Return (X, Y) of the center of cell containing provided text 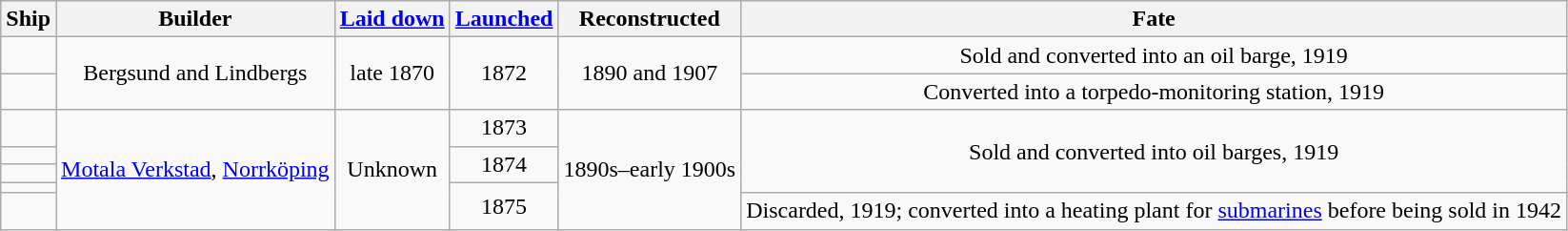
1873 (504, 128)
Sold and converted into an oil barge, 1919 (1155, 55)
Unknown (392, 170)
Converted into a torpedo-monitoring station, 1919 (1155, 92)
Motala Verkstad, Norrköping (196, 170)
1875 (504, 206)
1890s–early 1900s (650, 170)
Ship (29, 19)
Reconstructed (650, 19)
Bergsund and Lindbergs (196, 73)
Fate (1155, 19)
Sold and converted into oil barges, 1919 (1155, 151)
Discarded, 1919; converted into a heating plant for submarines before being sold in 1942 (1155, 211)
late 1870 (392, 73)
Builder (196, 19)
1874 (504, 164)
1872 (504, 73)
1890 and 1907 (650, 73)
Laid down (392, 19)
Launched (504, 19)
